Scan for the cell matching the given text and deliver its (X, Y) coordinate at center. 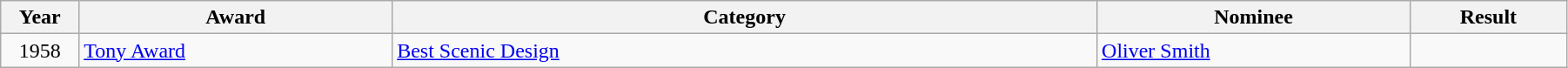
Year (40, 17)
Category (745, 17)
Best Scenic Design (745, 51)
1958 (40, 51)
Oliver Smith (1254, 51)
Result (1488, 17)
Tony Award (236, 51)
Award (236, 17)
Nominee (1254, 17)
